Locate the cell with the specified text and output its (x, y) center coordinate. 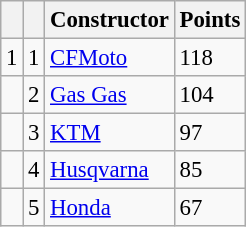
4 (34, 170)
KTM (110, 133)
3 (34, 133)
67 (210, 208)
Gas Gas (110, 95)
CFMoto (110, 58)
Constructor (110, 20)
2 (34, 95)
Points (210, 20)
85 (210, 170)
5 (34, 208)
97 (210, 133)
118 (210, 58)
104 (210, 95)
Husqvarna (110, 170)
Honda (110, 208)
